Return [X, Y] of the center of cell containing provided text 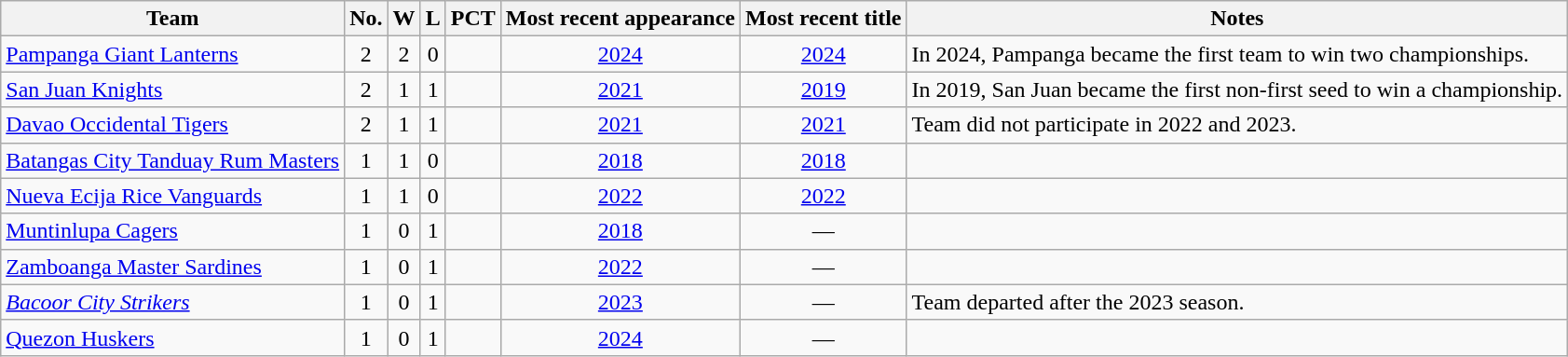
2019 [824, 89]
In 2019, San Juan became the first non-first seed to win a championship. [1237, 89]
Team departed after the 2023 season. [1237, 302]
Pampanga Giant Lanterns [173, 54]
Most recent title [824, 19]
L [432, 19]
Bacoor City Strikers [173, 302]
Muntinlupa Cagers [173, 231]
Team did not participate in 2022 and 2023. [1237, 125]
No. [366, 19]
Notes [1237, 19]
Nueva Ecija Rice Vanguards [173, 196]
Team [173, 19]
Quezon Huskers [173, 337]
Most recent appearance [620, 19]
Batangas City Tanduay Rum Masters [173, 160]
San Juan Knights [173, 89]
PCT [473, 19]
Zamboanga Master Sardines [173, 267]
2023 [620, 302]
In 2024, Pampanga became the first team to win two championships. [1237, 54]
Davao Occidental Tigers [173, 125]
W [404, 19]
